From the cell containing the given text, extract its center point as [X, Y] coordinate. 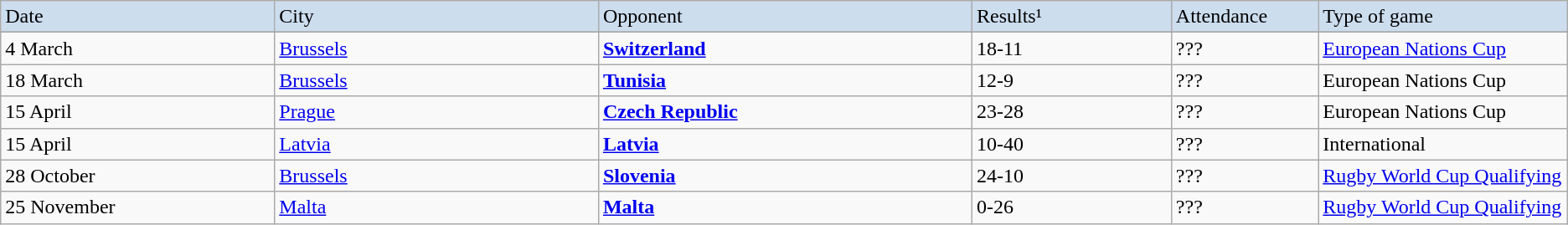
28 October [137, 176]
4 March [137, 49]
Switzerland [785, 49]
Opponent [785, 17]
Czech Republic [785, 112]
0-26 [1071, 207]
24-10 [1071, 176]
25 November [137, 207]
Attendance [1245, 17]
Tunisia [785, 80]
Slovenia [785, 176]
10-40 [1071, 144]
City [437, 17]
18 March [137, 80]
Results¹ [1071, 17]
Prague [437, 112]
12-9 [1071, 80]
International [1442, 144]
Type of game [1442, 17]
23-28 [1071, 112]
Date [137, 17]
18-11 [1071, 49]
